Return (X, Y) of the center of cell containing provided text 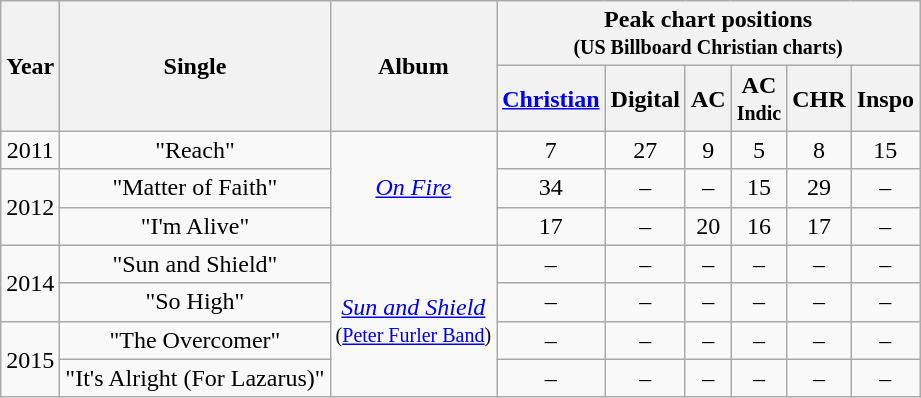
"So High" (195, 302)
7 (551, 150)
2012 (30, 207)
CHR (819, 98)
ACIndic (759, 98)
9 (708, 150)
Sun and Shield(Peter Furler Band) (414, 321)
27 (645, 150)
20 (708, 226)
"It's Alright (For Lazarus)" (195, 378)
Single (195, 66)
8 (819, 150)
On Fire (414, 188)
5 (759, 150)
"Sun and Shield" (195, 264)
"Reach" (195, 150)
Digital (645, 98)
Peak chart positions(US Billboard Christian charts) (708, 34)
2014 (30, 283)
Inspo (885, 98)
2011 (30, 150)
"I'm Alive" (195, 226)
34 (551, 188)
Christian (551, 98)
"The Overcomer" (195, 340)
16 (759, 226)
29 (819, 188)
Album (414, 66)
"Matter of Faith" (195, 188)
2015 (30, 359)
AC (708, 98)
Year (30, 66)
